For the text-containing cell, return its midpoint in (x, y) coordinate format. 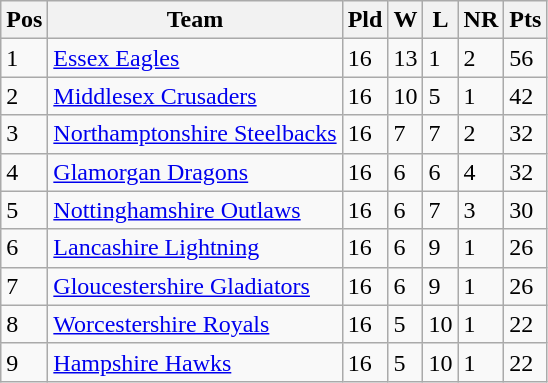
Hampshire Hawks (195, 362)
Middlesex Crusaders (195, 96)
13 (406, 58)
Essex Eagles (195, 58)
56 (526, 58)
Team (195, 20)
42 (526, 96)
W (406, 20)
Glamorgan Dragons (195, 172)
Lancashire Lightning (195, 248)
Pts (526, 20)
Nottinghamshire Outlaws (195, 210)
L (440, 20)
Pos (24, 20)
30 (526, 210)
NR (481, 20)
Pld (365, 20)
Gloucestershire Gladiators (195, 286)
Worcestershire Royals (195, 324)
Northamptonshire Steelbacks (195, 134)
8 (24, 324)
